Search for the cell housing the specified text and yield its (X, Y) center coordinate. 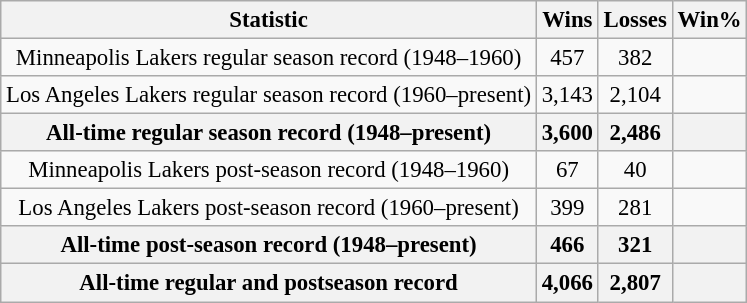
3,600 (567, 133)
Win% (710, 20)
40 (635, 170)
399 (567, 208)
321 (635, 245)
Losses (635, 20)
2,104 (635, 95)
Los Angeles Lakers post-season record (1960–present) (269, 208)
281 (635, 208)
2,807 (635, 283)
All-time post-season record (1948–present) (269, 245)
All-time regular and postseason record (269, 283)
457 (567, 58)
Wins (567, 20)
Statistic (269, 20)
Minneapolis Lakers regular season record (1948–1960) (269, 58)
466 (567, 245)
382 (635, 58)
All-time regular season record (1948–present) (269, 133)
3,143 (567, 95)
Minneapolis Lakers post-season record (1948–1960) (269, 170)
4,066 (567, 283)
67 (567, 170)
2,486 (635, 133)
Los Angeles Lakers regular season record (1960–present) (269, 95)
